Capture the cell that displays the provided text and extract its (X, Y) central coordinate. 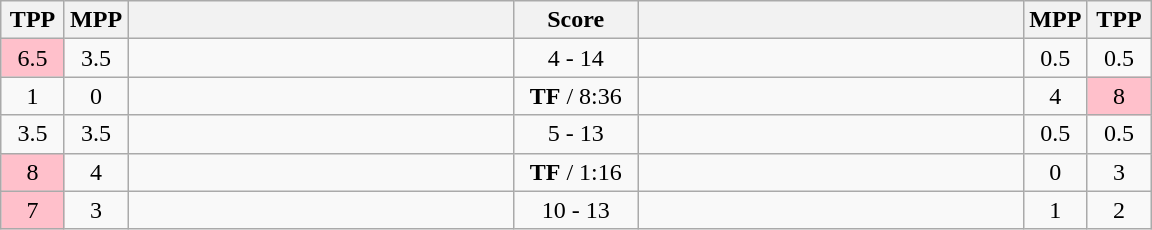
2 (1119, 210)
6.5 (33, 58)
4 - 14 (576, 58)
TF / 1:16 (576, 172)
5 - 13 (576, 134)
10 - 13 (576, 210)
Score (576, 20)
TF / 8:36 (576, 96)
7 (33, 210)
